Return the (x, y) coordinate for the center point of the cell that contains the specified text.  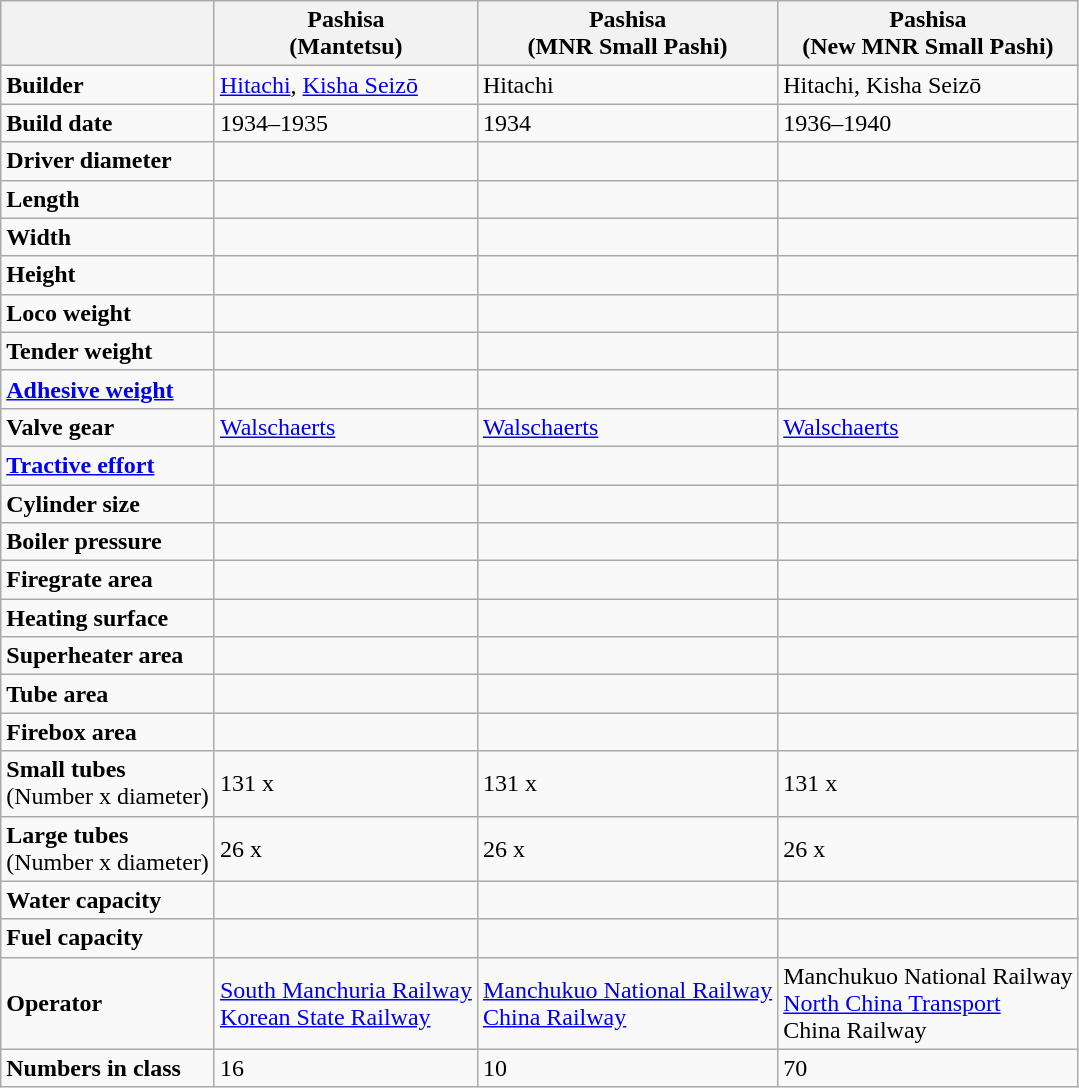
Tractive effort (108, 465)
Loco weight (108, 313)
Tube area (108, 694)
Boiler pressure (108, 542)
Valve gear (108, 427)
1936–1940 (928, 123)
Pashisa(New MNR Small Pashi) (928, 34)
Water capacity (108, 900)
Length (108, 199)
1934 (627, 123)
16 (346, 1068)
Height (108, 275)
South Manchuria RailwayKorean State Railway (346, 1003)
Pashisa(Mantetsu) (346, 34)
Builder (108, 85)
Driver diameter (108, 161)
10 (627, 1068)
Operator (108, 1003)
Manchukuo National RailwayChina Railway (627, 1003)
Manchukuo National RailwayNorth China TransportChina Railway (928, 1003)
Width (108, 237)
Tender weight (108, 351)
Heating surface (108, 618)
Cylinder size (108, 503)
Superheater area (108, 656)
Firebox area (108, 732)
Small tubes(Number x diameter) (108, 784)
Pashisa(MNR Small Pashi) (627, 34)
Hitachi (627, 85)
Adhesive weight (108, 389)
Numbers in class (108, 1068)
Large tubes(Number x diameter) (108, 848)
70 (928, 1068)
Firegrate area (108, 580)
Build date (108, 123)
1934–1935 (346, 123)
Fuel capacity (108, 938)
